Capture the cell that displays the provided text and extract its (x, y) central coordinate. 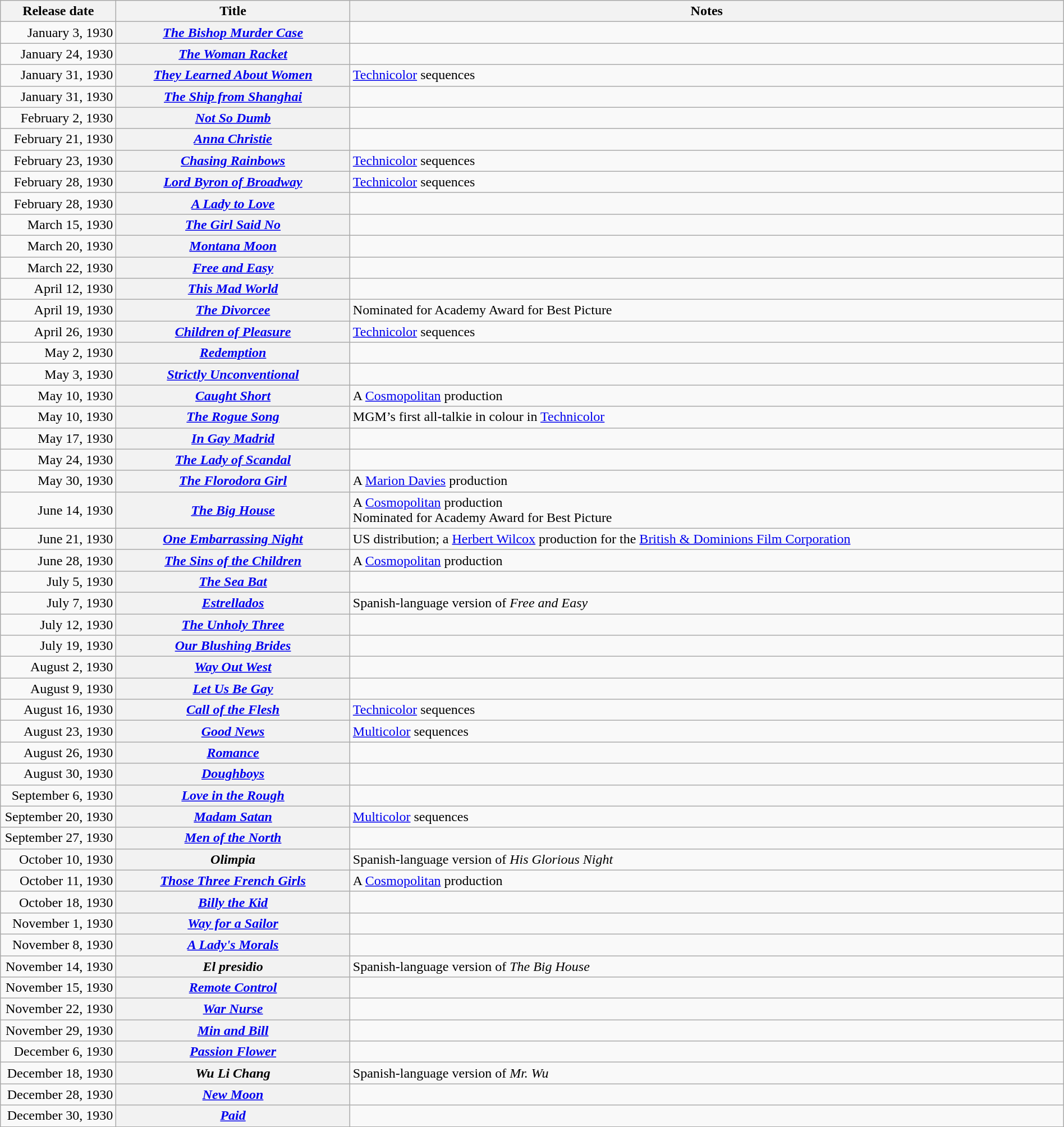
Good News (233, 731)
Min and Bill (233, 1030)
War Nurse (233, 1009)
September 20, 1930 (58, 817)
February 21, 1930 (58, 139)
October 10, 1930 (58, 859)
September 6, 1930 (58, 795)
They Learned About Women (233, 75)
June 21, 1930 (58, 539)
New Moon (233, 1094)
Billy the Kid (233, 902)
July 5, 1930 (58, 581)
The Woman Racket (233, 54)
The Rogue Song (233, 417)
Title (233, 11)
Notes (707, 11)
The Ship from Shanghai (233, 97)
November 8, 1930 (58, 945)
A Lady's Morals (233, 945)
This Mad World (233, 289)
Estrellados (233, 603)
A Marion Davies production (707, 481)
April 26, 1930 (58, 332)
May 2, 1930 (58, 353)
Montana Moon (233, 246)
The Divorcee (233, 310)
October 11, 1930 (58, 881)
Way Out West (233, 667)
MGM’s first all-talkie in colour in Technicolor (707, 417)
Way for a Sailor (233, 923)
June 14, 1930 (58, 510)
Chasing Rainbows (233, 161)
The Florodora Girl (233, 481)
January 24, 1930 (58, 54)
Strictly Unconventional (233, 374)
Those Three French Girls (233, 881)
March 22, 1930 (58, 268)
January 3, 1930 (58, 33)
August 26, 1930 (58, 753)
August 16, 1930 (58, 710)
Release date (58, 11)
Not So Dumb (233, 118)
Free and Easy (233, 268)
Lord Byron of Broadway (233, 182)
May 3, 1930 (58, 374)
April 19, 1930 (58, 310)
April 12, 1930 (58, 289)
Remote Control (233, 988)
Love in the Rough (233, 795)
In Gay Madrid (233, 438)
A Lady to Love (233, 203)
November 15, 1930 (58, 988)
November 1, 1930 (58, 923)
June 28, 1930 (58, 560)
Redemption (233, 353)
Let Us Be Gay (233, 689)
The Sea Bat (233, 581)
May 30, 1930 (58, 481)
The Bishop Murder Case (233, 33)
Nominated for Academy Award for Best Picture (707, 310)
A Cosmopolitan productionNominated for Academy Award for Best Picture (707, 510)
US distribution; a Herbert Wilcox production for the British & Dominions Film Corporation (707, 539)
One Embarrassing Night (233, 539)
August 23, 1930 (58, 731)
May 24, 1930 (58, 460)
Paid (233, 1116)
February 23, 1930 (58, 161)
December 30, 1930 (58, 1116)
The Big House (233, 510)
Spanish-language version of His Glorious Night (707, 859)
July 7, 1930 (58, 603)
Anna Christie (233, 139)
Wu Li Chang (233, 1073)
Passion Flower (233, 1052)
September 27, 1930 (58, 838)
August 30, 1930 (58, 774)
October 18, 1930 (58, 902)
July 12, 1930 (58, 625)
Doughboys (233, 774)
Call of the Flesh (233, 710)
El presidio (233, 966)
February 2, 1930 (58, 118)
November 14, 1930 (58, 966)
March 15, 1930 (58, 225)
December 28, 1930 (58, 1094)
November 29, 1930 (58, 1030)
December 6, 1930 (58, 1052)
Romance (233, 753)
August 2, 1930 (58, 667)
May 17, 1930 (58, 438)
The Unholy Three (233, 625)
Our Blushing Brides (233, 646)
Olimpia (233, 859)
Spanish-language version of Mr. Wu (707, 1073)
Spanish-language version of The Big House (707, 966)
November 22, 1930 (58, 1009)
Caught Short (233, 396)
The Girl Said No (233, 225)
Men of the North (233, 838)
Madam Satan (233, 817)
July 19, 1930 (58, 646)
Children of Pleasure (233, 332)
The Lady of Scandal (233, 460)
March 20, 1930 (58, 246)
Spanish-language version of Free and Easy (707, 603)
December 18, 1930 (58, 1073)
The Sins of the Children (233, 560)
August 9, 1930 (58, 689)
